Extract the [x, y] coordinate from the center of the cell holding the provided text.  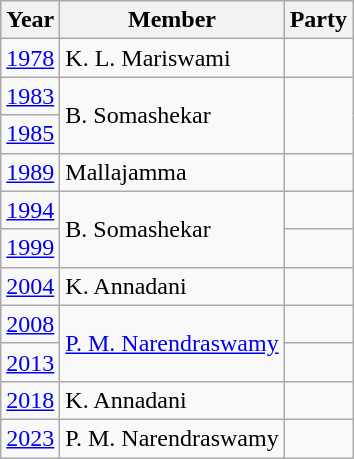
Mallajamma [172, 172]
2018 [30, 400]
2013 [30, 362]
Year [30, 20]
1985 [30, 134]
1999 [30, 248]
2023 [30, 438]
2008 [30, 324]
K. L. Mariswami [172, 58]
1978 [30, 58]
1983 [30, 96]
Member [172, 20]
1994 [30, 210]
1989 [30, 172]
Party [318, 20]
2004 [30, 286]
